Search for the cell housing the specified text and yield its [x, y] center coordinate. 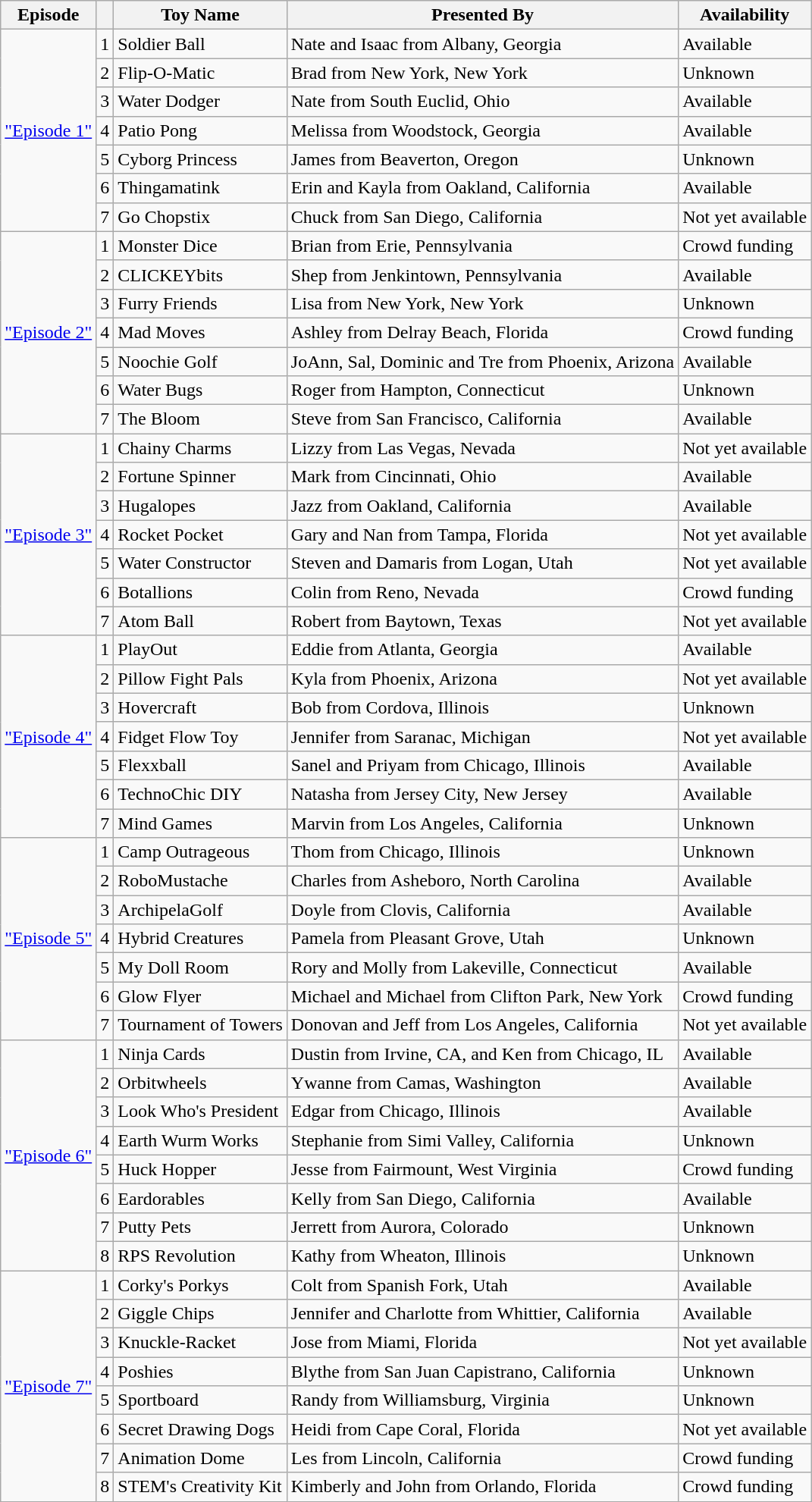
Availability [745, 15]
Poshies [200, 1372]
Animation Dome [200, 1458]
Pillow Fight Pals [200, 679]
Putty Pets [200, 1227]
Heidi from Cape Coral, Florida [482, 1429]
Thingamatink [200, 188]
Kelly from San Diego, California [482, 1198]
Noochie Golf [200, 362]
Toy Name [200, 15]
Erin and Kayla from Oakland, California [482, 188]
Giggle Chips [200, 1314]
Sportboard [200, 1400]
Atom Ball [200, 621]
Flip-O-Matic [200, 73]
Botallions [200, 592]
Eddie from Atlanta, Georgia [482, 650]
Chuck from San Diego, California [482, 217]
Presented By [482, 15]
Glow Flyer [200, 996]
Edgar from Chicago, Illinois [482, 1112]
RoboMustache [200, 881]
Thom from Chicago, Illinois [482, 852]
Lisa from New York, New York [482, 303]
Steven and Damaris from Logan, Utah [482, 563]
Patio Pong [200, 130]
"Episode 4" [49, 736]
Fortune Spinner [200, 477]
PlayOut [200, 650]
Rocket Pocket [200, 535]
RPS Revolution [200, 1256]
Cyborg Princess [200, 159]
JoAnn, Sal, Dominic and Tre from Phoenix, Arizona [482, 362]
Sanel and Priyam from Chicago, Illinois [482, 765]
TechnoChic DIY [200, 794]
Michael and Michael from Clifton Park, New York [482, 996]
Natasha from Jersey City, New Jersey [482, 794]
Jose from Miami, Florida [482, 1343]
Jennifer from Saranac, Michigan [482, 736]
"Episode 1" [49, 130]
"Episode 2" [49, 332]
Nate and Isaac from Albany, Georgia [482, 44]
Jazz from Oakland, California [482, 506]
Huck Hopper [200, 1169]
Water Dodger [200, 102]
Water Constructor [200, 563]
Shep from Jenkintown, Pennsylvania [482, 274]
Hybrid Creatures [200, 939]
Jesse from Fairmount, West Virginia [482, 1169]
Flexxball [200, 765]
My Doll Room [200, 967]
Bob from Cordova, Illinois [482, 707]
Tournament of Towers [200, 1025]
Knuckle-Racket [200, 1343]
Kimberly and John from Orlando, Florida [482, 1487]
Charles from Asheboro, North Carolina [482, 881]
Roger from Hampton, Connecticut [482, 390]
Monster Dice [200, 246]
Secret Drawing Dogs [200, 1429]
Episode [49, 15]
Look Who's President [200, 1112]
Mind Games [200, 823]
STEM's Creativity Kit [200, 1487]
"Episode 6" [49, 1155]
Earth Wurm Works [200, 1140]
Ashley from Delray Beach, Florida [482, 332]
Doyle from Clovis, California [482, 910]
Corky's Porkys [200, 1285]
Nate from South Euclid, Ohio [482, 102]
Ywanne from Camas, Washington [482, 1083]
Donovan and Jeff from Los Angeles, California [482, 1025]
Brad from New York, New York [482, 73]
Jennifer and Charlotte from Whittier, California [482, 1314]
CLICKEYbits [200, 274]
Fidget Flow Toy [200, 736]
Dustin from Irvine, CA, and Ken from Chicago, IL [482, 1054]
Steve from San Francisco, California [482, 419]
Randy from Williamsburg, Virginia [482, 1400]
Water Bugs [200, 390]
Blythe from San Juan Capistrano, California [482, 1372]
Les from Lincoln, California [482, 1458]
Lizzy from Las Vegas, Nevada [482, 448]
Soldier Ball [200, 44]
Kathy from Wheaton, Illinois [482, 1256]
Pamela from Pleasant Grove, Utah [482, 939]
"Episode 7" [49, 1386]
Brian from Erie, Pennsylvania [482, 246]
Furry Friends [200, 303]
Hovercraft [200, 707]
Ninja Cards [200, 1054]
Melissa from Woodstock, Georgia [482, 130]
The Bloom [200, 419]
Orbitwheels [200, 1083]
Jerrett from Aurora, Colorado [482, 1227]
Go Chopstix [200, 217]
Robert from Baytown, Texas [482, 621]
Chainy Charms [200, 448]
Colt from Spanish Fork, Utah [482, 1285]
Hugalopes [200, 506]
Mad Moves [200, 332]
"Episode 3" [49, 535]
Colin from Reno, Nevada [482, 592]
James from Beaverton, Oregon [482, 159]
Camp Outrageous [200, 852]
Stephanie from Simi Valley, California [482, 1140]
Marvin from Los Angeles, California [482, 823]
Rory and Molly from Lakeville, Connecticut [482, 967]
Gary and Nan from Tampa, Florida [482, 535]
ArchipelaGolf [200, 910]
"Episode 5" [49, 939]
Mark from Cincinnati, Ohio [482, 477]
Eardorables [200, 1198]
Kyla from Phoenix, Arizona [482, 679]
